Determine the (x, y) coordinate at the center of the cell enclosing the given text.  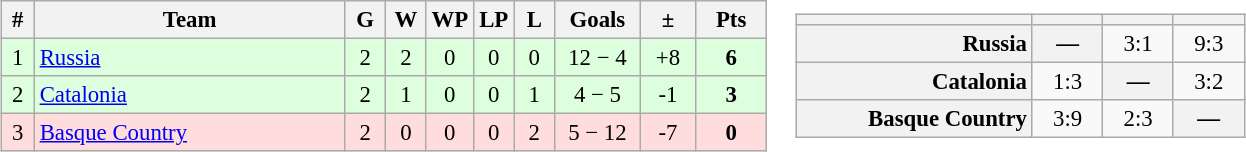
Team (190, 20)
3:9 (1068, 119)
3:1 (1138, 44)
9:3 (1208, 44)
12 − 4 (598, 58)
3:2 (1208, 82)
L (534, 20)
G (366, 20)
W (406, 20)
# (18, 20)
4 − 5 (598, 95)
1:3 (1068, 82)
2:3 (1138, 119)
6 (732, 58)
-7 (668, 133)
WP (450, 20)
5 − 12 (598, 133)
+8 (668, 58)
Goals (598, 20)
LP (494, 20)
-1 (668, 95)
Pts (732, 20)
± (668, 20)
